Capture the cell that displays the provided text and extract its [X, Y] central coordinate. 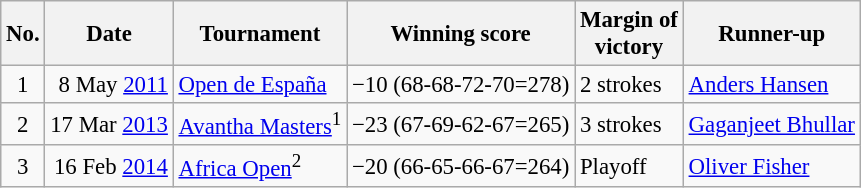
Oliver Fisher [772, 166]
3 [23, 166]
2 strokes [630, 85]
3 strokes [630, 124]
8 May 2011 [109, 85]
No. [23, 34]
Margin ofvictory [630, 34]
16 Feb 2014 [109, 166]
17 Mar 2013 [109, 124]
−23 (67-69-62-67=265) [461, 124]
1 [23, 85]
Tournament [260, 34]
Runner-up [772, 34]
Gaganjeet Bhullar [772, 124]
−20 (66-65-66-67=264) [461, 166]
2 [23, 124]
−10 (68-68-72-70=278) [461, 85]
Africa Open2 [260, 166]
Avantha Masters1 [260, 124]
Winning score [461, 34]
Anders Hansen [772, 85]
Playoff [630, 166]
Date [109, 34]
Open de España [260, 85]
